Return the (x, y) coordinate for the center point of the cell that contains the specified text.  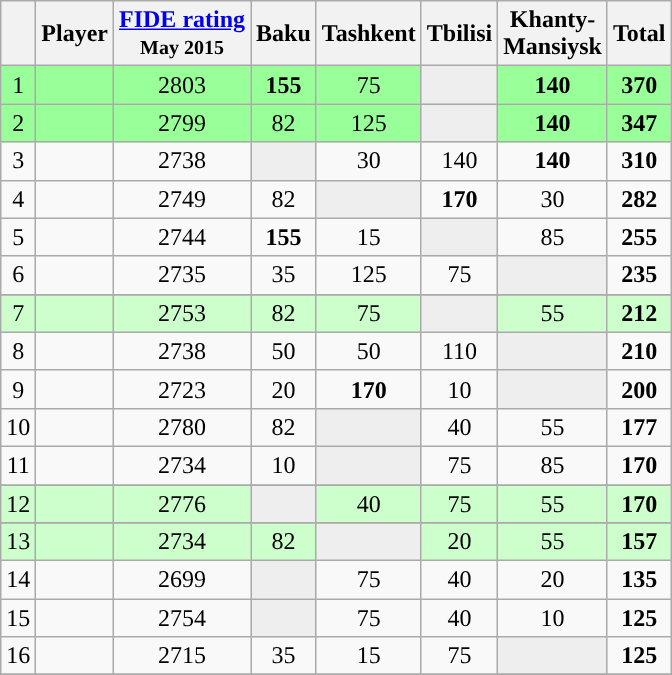
135 (639, 580)
2735 (182, 275)
210 (639, 351)
2715 (182, 656)
3 (18, 161)
Player (75, 34)
Tashkent (368, 34)
Tbilisi (459, 34)
2 (18, 123)
6 (18, 275)
282 (639, 199)
11 (18, 465)
370 (639, 85)
FIDE ratingMay 2015 (182, 34)
14 (18, 580)
347 (639, 123)
5 (18, 237)
310 (639, 161)
157 (639, 542)
2803 (182, 85)
200 (639, 389)
2753 (182, 313)
Baku (284, 34)
2723 (182, 389)
2749 (182, 199)
9 (18, 389)
Total (639, 34)
2776 (182, 503)
16 (18, 656)
4 (18, 199)
235 (639, 275)
13 (18, 542)
Khanty-Mansiysk (553, 34)
177 (639, 427)
2780 (182, 427)
1 (18, 85)
212 (639, 313)
255 (639, 237)
2754 (182, 618)
8 (18, 351)
2744 (182, 237)
7 (18, 313)
110 (459, 351)
2699 (182, 580)
12 (18, 503)
2799 (182, 123)
